Provide the (x, y) coordinate of the cell's center where the given text is located.  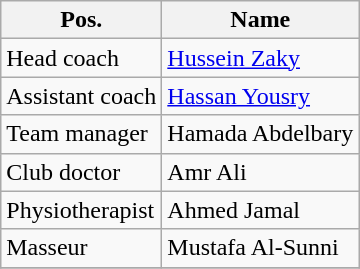
Ahmed Jamal (260, 210)
Hamada Abdelbary (260, 134)
Pos. (82, 20)
Assistant coach (82, 96)
Mustafa Al-Sunni (260, 248)
Team manager (82, 134)
Club doctor (82, 172)
Hussein Zaky (260, 58)
Name (260, 20)
Hassan Yousry (260, 96)
Head coach (82, 58)
Physiotherapist (82, 210)
Masseur (82, 248)
Amr Ali (260, 172)
